Return the [X, Y] coordinate for the center point of the cell that contains the specified text.  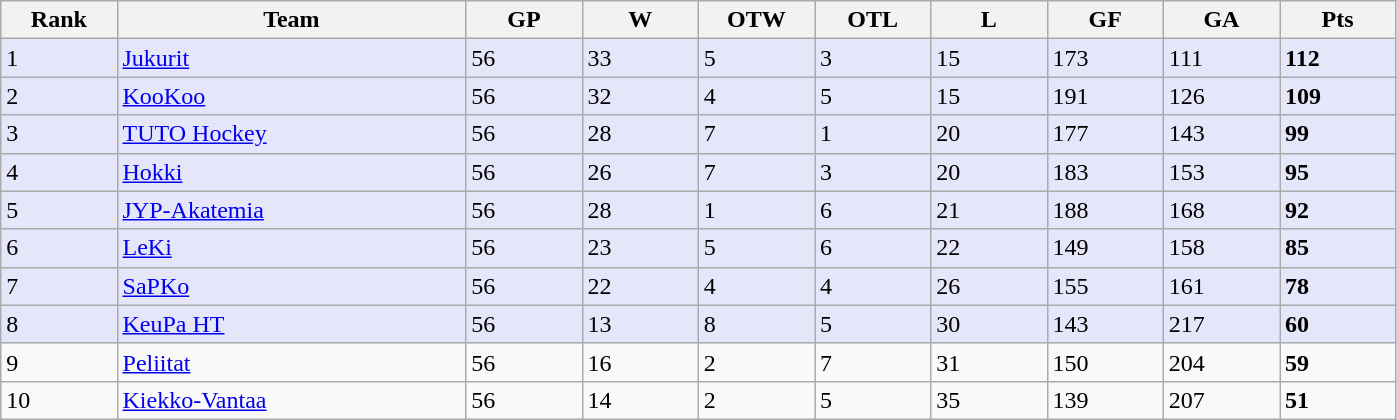
109 [1338, 96]
99 [1338, 134]
155 [1105, 286]
31 [989, 362]
23 [640, 248]
32 [640, 96]
OTW [756, 20]
Jukurit [292, 58]
SaPKo [292, 286]
173 [1105, 58]
30 [989, 324]
139 [1105, 400]
OTL [872, 20]
GA [1221, 20]
21 [989, 210]
JYP-Akatemia [292, 210]
183 [1105, 172]
GF [1105, 20]
W [640, 20]
16 [640, 362]
95 [1338, 172]
L [989, 20]
204 [1221, 362]
191 [1105, 96]
Kiekko-Vantaa [292, 400]
Hokki [292, 172]
111 [1221, 58]
10 [59, 400]
168 [1221, 210]
153 [1221, 172]
51 [1338, 400]
KeuPa HT [292, 324]
149 [1105, 248]
LeKi [292, 248]
188 [1105, 210]
207 [1221, 400]
Peliitat [292, 362]
35 [989, 400]
9 [59, 362]
TUTO Hockey [292, 134]
177 [1105, 134]
126 [1221, 96]
60 [1338, 324]
78 [1338, 286]
158 [1221, 248]
150 [1105, 362]
Rank [59, 20]
KooKoo [292, 96]
Pts [1338, 20]
59 [1338, 362]
13 [640, 324]
161 [1221, 286]
14 [640, 400]
33 [640, 58]
85 [1338, 248]
GP [524, 20]
217 [1221, 324]
92 [1338, 210]
Team [292, 20]
112 [1338, 58]
